Capture the cell that displays the provided text and extract its (X, Y) central coordinate. 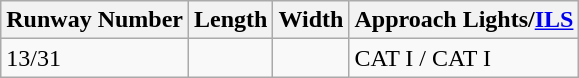
Approach Lights/ILS (464, 20)
Runway Number (95, 20)
Length (231, 20)
CAT I / CAT I (464, 58)
Width (311, 20)
13/31 (95, 58)
